Return the [X, Y] coordinate for the center point of the cell that contains the specified text.  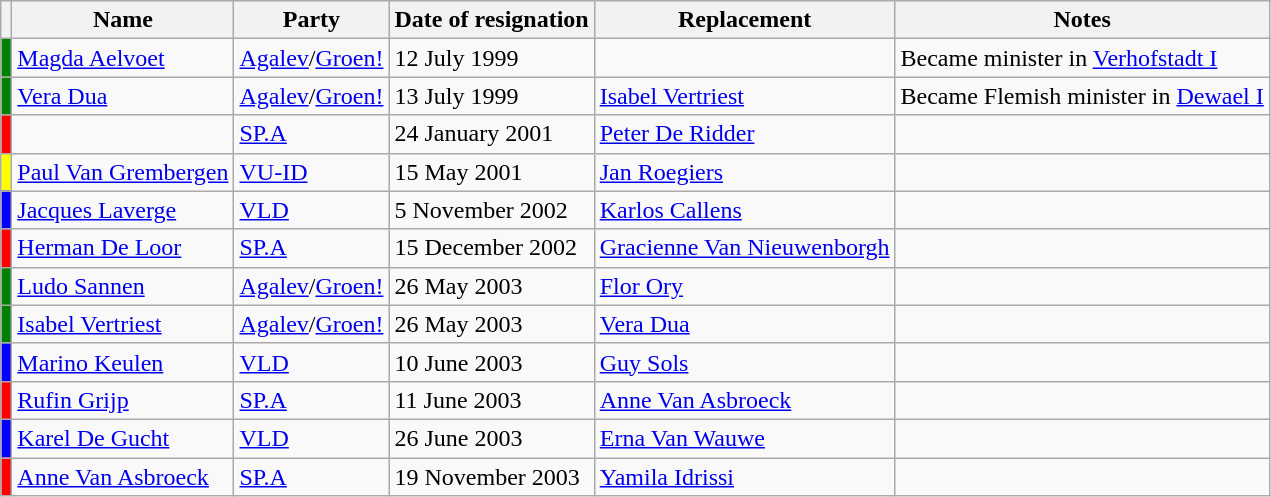
10 June 2003 [492, 362]
Party [312, 20]
Date of resignation [492, 20]
11 June 2003 [492, 400]
Became Flemish minister in Dewael I [1082, 96]
Yamila Idrissi [744, 477]
Jan Roegiers [744, 172]
VU-ID [312, 172]
Paul Van Grembergen [123, 172]
15 May 2001 [492, 172]
Peter De Ridder [744, 134]
Became minister in Verhofstadt I [1082, 58]
24 January 2001 [492, 134]
12 July 1999 [492, 58]
Karel De Gucht [123, 438]
Magda Aelvoet [123, 58]
Erna Van Wauwe [744, 438]
19 November 2003 [492, 477]
Ludo Sannen [123, 286]
Marino Keulen [123, 362]
Rufin Grijp [123, 400]
Flor Ory [744, 286]
15 December 2002 [492, 248]
Guy Sols [744, 362]
Replacement [744, 20]
Karlos Callens [744, 210]
Jacques Laverge [123, 210]
Gracienne Van Nieuwenborgh [744, 248]
Herman De Loor [123, 248]
5 November 2002 [492, 210]
26 June 2003 [492, 438]
13 July 1999 [492, 96]
Name [123, 20]
Notes [1082, 20]
